Search for the cell housing the specified text and yield its [x, y] center coordinate. 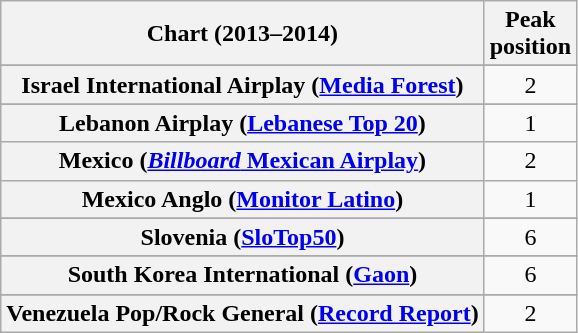
Peakposition [530, 34]
Israel International Airplay (Media Forest) [242, 85]
Lebanon Airplay (Lebanese Top 20) [242, 123]
Slovenia (SloTop50) [242, 237]
Chart (2013–2014) [242, 34]
Venezuela Pop/Rock General (Record Report) [242, 313]
Mexico (Billboard Mexican Airplay) [242, 161]
South Korea International (Gaon) [242, 275]
Mexico Anglo (Monitor Latino) [242, 199]
